Return [X, Y] of the center of cell containing provided text 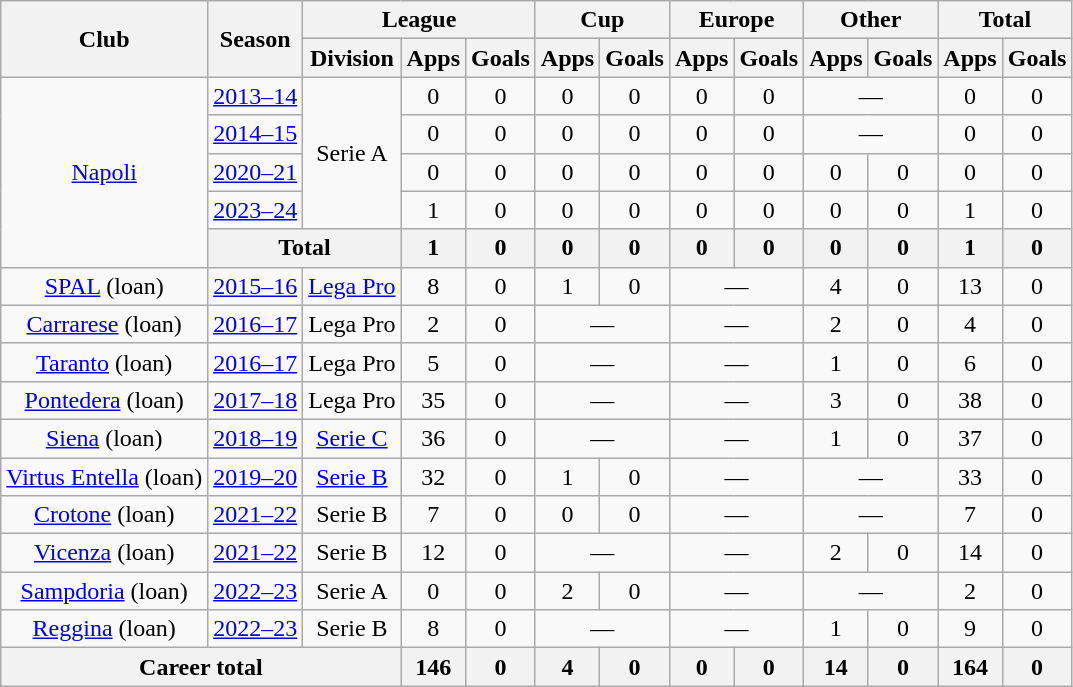
164 [970, 667]
Serie C [352, 438]
League [420, 20]
6 [970, 362]
Siena (loan) [104, 438]
35 [433, 400]
146 [433, 667]
Division [352, 58]
13 [970, 286]
2019–20 [256, 477]
2023–24 [256, 210]
Cup [602, 20]
Season [256, 39]
SPAL (loan) [104, 286]
Vicenza (loan) [104, 553]
2015–16 [256, 286]
Europe [736, 20]
2018–19 [256, 438]
Sampdoria (loan) [104, 591]
3 [836, 400]
Crotone (loan) [104, 515]
Reggina (loan) [104, 629]
Napoli [104, 172]
9 [970, 629]
Pontedera (loan) [104, 400]
5 [433, 362]
Carrarese (loan) [104, 324]
12 [433, 553]
Other [871, 20]
Virtus Entella (loan) [104, 477]
36 [433, 438]
2013–14 [256, 96]
2020–21 [256, 172]
37 [970, 438]
32 [433, 477]
Career total [201, 667]
2014–15 [256, 134]
Taranto (loan) [104, 362]
33 [970, 477]
2017–18 [256, 400]
Club [104, 39]
38 [970, 400]
